Find where the given text appears and provide that cell's center as (X, Y) coordinate. 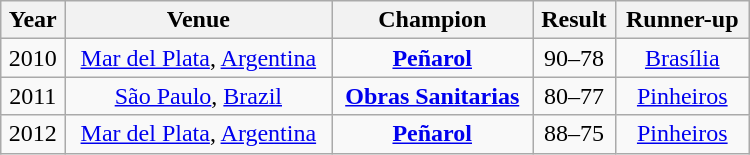
Year (33, 20)
Champion (432, 20)
Result (574, 20)
Obras Sanitarias (432, 96)
Venue (198, 20)
2011 (33, 96)
2012 (33, 134)
2010 (33, 58)
São Paulo, Brazil (198, 96)
88–75 (574, 134)
80–77 (574, 96)
90–78 (574, 58)
Runner-up (682, 20)
Brasília (682, 58)
